Extract the [x, y] coordinate from the center of the cell holding the provided text.  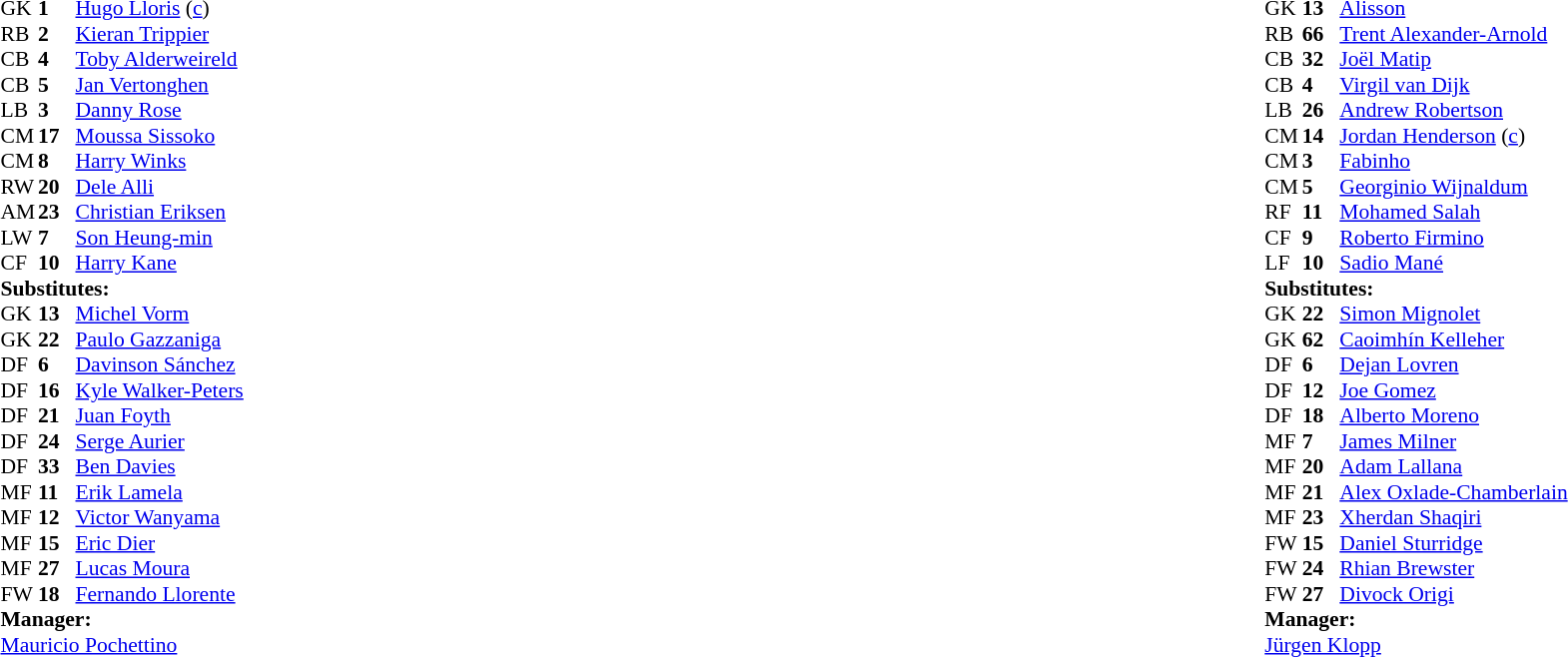
Toby Alderweireld [160, 59]
Michel Vorm [160, 315]
Adam Lallana [1453, 466]
66 [1321, 34]
Rhian Brewster [1453, 568]
Eric Dier [160, 543]
2 [57, 34]
Harry Winks [160, 161]
LW [19, 238]
Lucas Moura [160, 568]
17 [57, 136]
Andrew Robertson [1453, 111]
Alberto Moreno [1453, 416]
RF [1283, 213]
Alex Oxlade-Chamberlain [1453, 492]
Erik Lamela [160, 492]
26 [1321, 111]
Paulo Gazzaniga [160, 339]
Jan Vertonghen [160, 85]
Kyle Walker-Peters [160, 390]
Joël Matip [1453, 59]
Ben Davies [160, 466]
Son Heung-min [160, 238]
9 [1321, 238]
Kieran Trippier [160, 34]
16 [57, 390]
Moussa Sissoko [160, 136]
Virgil van Dijk [1453, 85]
33 [57, 466]
Trent Alexander-Arnold [1453, 34]
Victor Wanyama [160, 518]
Roberto Firmino [1453, 238]
Simon Mignolet [1453, 315]
Christian Eriksen [160, 213]
62 [1321, 339]
Joe Gomez [1453, 390]
Xherdan Shaqiri [1453, 518]
Sadio Mané [1453, 263]
8 [57, 161]
Harry Kane [160, 263]
Davinson Sánchez [160, 364]
Danny Rose [160, 111]
Fernando Llorente [160, 594]
Jordan Henderson (c) [1453, 136]
AM [19, 213]
Dele Alli [160, 187]
Fabinho [1453, 161]
Dejan Lovren [1453, 364]
Caoimhín Kelleher [1453, 339]
Daniel Sturridge [1453, 543]
James Milner [1453, 441]
Serge Aurier [160, 441]
LF [1283, 263]
RW [19, 187]
Georginio Wijnaldum [1453, 187]
14 [1321, 136]
Mohamed Salah [1453, 213]
13 [57, 315]
32 [1321, 59]
Divock Origi [1453, 594]
Juan Foyth [160, 416]
